Find where the given text appears and provide that cell's center as [x, y] coordinate. 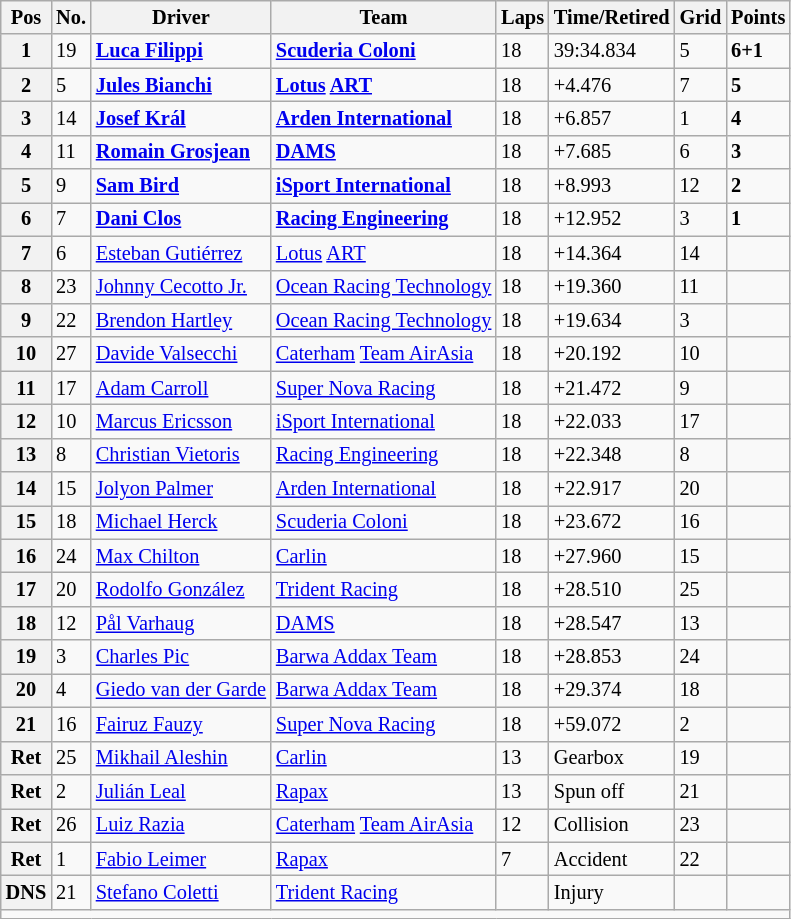
Fabio Leimer [181, 859]
Romain Grosjean [181, 152]
+22.348 [612, 455]
Mikhail Aleshin [181, 758]
Dani Clos [181, 219]
+22.917 [612, 489]
Giedo van der Garde [181, 690]
+19.634 [612, 320]
Sam Bird [181, 186]
+12.952 [612, 219]
Injury [612, 892]
Pos [26, 17]
+28.853 [612, 657]
Luiz Razia [181, 825]
Driver [181, 17]
+28.510 [612, 589]
Collision [612, 825]
Josef Král [181, 118]
+29.374 [612, 690]
+28.547 [612, 623]
Grid [701, 17]
No. [71, 17]
Spun off [612, 791]
Team [384, 17]
Johnny Cecotto Jr. [181, 287]
+19.360 [612, 287]
Esteban Gutiérrez [181, 253]
+21.472 [612, 388]
Marcus Ericsson [181, 421]
27 [71, 354]
Accident [612, 859]
Max Chilton [181, 556]
+7.685 [612, 152]
Luca Filippi [181, 51]
Fairuz Fauzy [181, 724]
+14.364 [612, 253]
Michael Herck [181, 522]
Adam Carroll [181, 388]
DNS [26, 892]
Gearbox [612, 758]
39:34.834 [612, 51]
+8.993 [612, 186]
Jules Bianchi [181, 85]
26 [71, 825]
Christian Vietoris [181, 455]
Points [758, 17]
Laps [522, 17]
+23.672 [612, 522]
Brendon Hartley [181, 320]
Time/Retired [612, 17]
Davide Valsecchi [181, 354]
+20.192 [612, 354]
+22.033 [612, 421]
6+1 [758, 51]
+6.857 [612, 118]
+27.960 [612, 556]
+4.476 [612, 85]
Jolyon Palmer [181, 489]
Rodolfo González [181, 589]
Julián Leal [181, 791]
+59.072 [612, 724]
Pål Varhaug [181, 623]
Stefano Coletti [181, 892]
Charles Pic [181, 657]
